Output the [X, Y] coordinate of the center of the cell containing the given text.  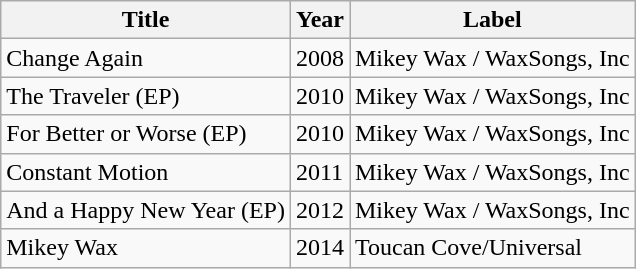
Year [320, 20]
2014 [320, 248]
Constant Motion [146, 172]
2011 [320, 172]
Label [493, 20]
Mikey Wax [146, 248]
2008 [320, 58]
The Traveler (EP) [146, 96]
Toucan Cove/Universal [493, 248]
Change Again [146, 58]
Title [146, 20]
For Better or Worse (EP) [146, 134]
2012 [320, 210]
And a Happy New Year (EP) [146, 210]
